For the text-containing cell, return its midpoint in [X, Y] coordinate format. 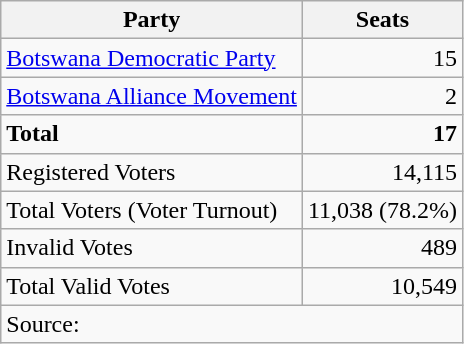
10,549 [382, 286]
Total [152, 134]
Invalid Votes [152, 248]
Party [152, 20]
Seats [382, 20]
Total Voters (Voter Turnout) [152, 210]
14,115 [382, 172]
Registered Voters [152, 172]
11,038 (78.2%) [382, 210]
15 [382, 58]
489 [382, 248]
Total Valid Votes [152, 286]
Source: [232, 324]
2 [382, 96]
Botswana Democratic Party [152, 58]
17 [382, 134]
Botswana Alliance Movement [152, 96]
